Capture the cell that displays the provided text and extract its [x, y] central coordinate. 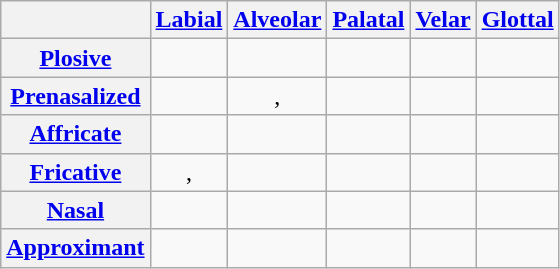
Alveolar [278, 20]
Nasal [76, 210]
Prenasalized [76, 96]
Approximant [76, 248]
Fricative [76, 172]
Affricate [76, 134]
Palatal [368, 20]
Velar [443, 20]
Labial [189, 20]
Plosive [76, 58]
Glottal [518, 20]
